Output the [X, Y] coordinate of the center of the cell containing the given text.  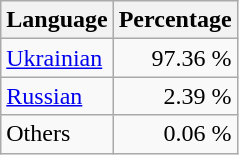
97.36 % [175, 58]
Percentage [175, 20]
Language [57, 20]
0.06 % [175, 134]
Ukrainian [57, 58]
Russian [57, 96]
2.39 % [175, 96]
Others [57, 134]
